Extract the [X, Y] coordinate from the center of the cell holding the provided text.  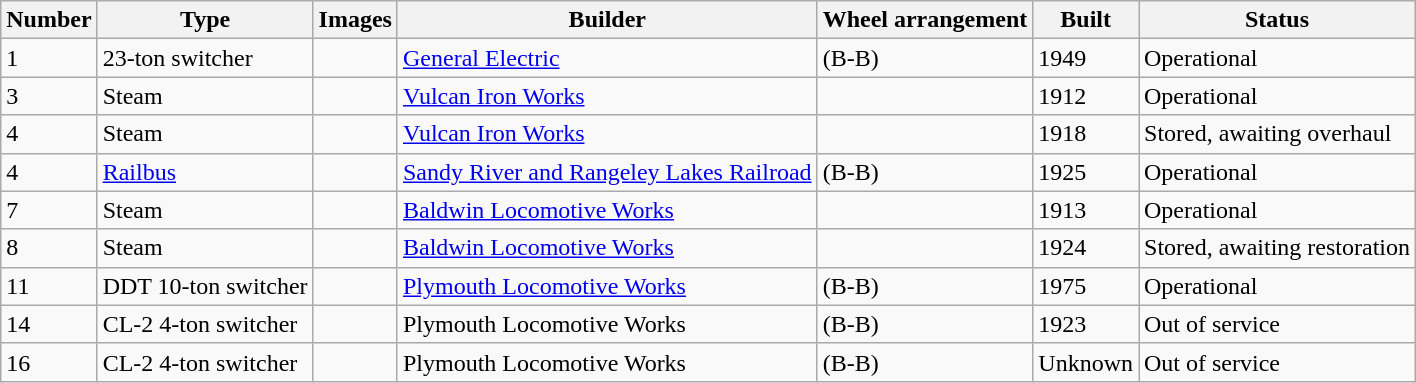
Wheel arrangement [925, 20]
General Electric [607, 58]
Sandy River and Rangeley Lakes Railroad [607, 172]
1918 [1086, 134]
1912 [1086, 96]
11 [49, 286]
7 [49, 210]
Unknown [1086, 362]
Stored, awaiting overhaul [1276, 134]
1925 [1086, 172]
1949 [1086, 58]
1913 [1086, 210]
16 [49, 362]
1975 [1086, 286]
Railbus [205, 172]
Images [355, 20]
1923 [1086, 324]
Builder [607, 20]
8 [49, 248]
1 [49, 58]
23-ton switcher [205, 58]
14 [49, 324]
Stored, awaiting restoration [1276, 248]
Number [49, 20]
3 [49, 96]
DDT 10-ton switcher [205, 286]
Built [1086, 20]
Type [205, 20]
Status [1276, 20]
1924 [1086, 248]
